Capture the cell that displays the provided text and extract its [x, y] central coordinate. 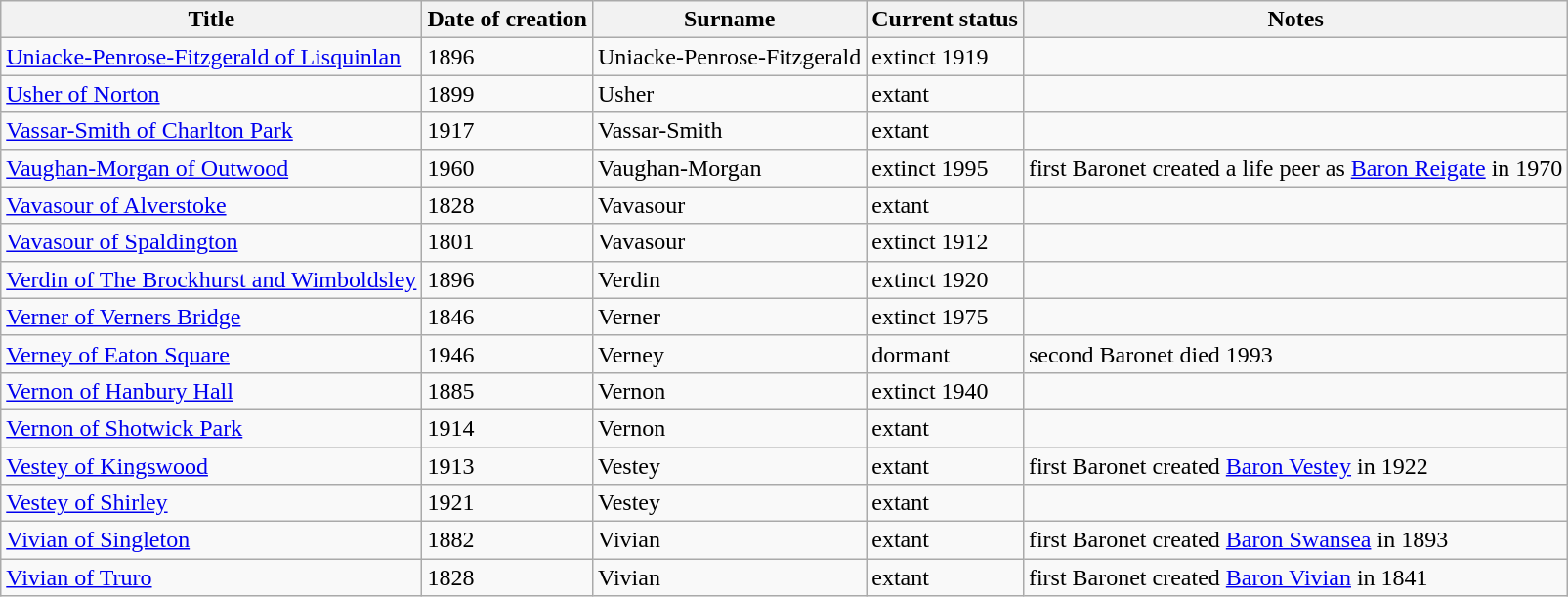
Vaughan-Morgan of Outwood [211, 168]
extinct 1995 [946, 168]
first Baronet created Baron Swansea in 1893 [1295, 540]
Notes [1295, 20]
Usher [729, 94]
Verney of Eaton Square [211, 354]
1921 [508, 503]
Current status [946, 20]
Vassar-Smith of Charlton Park [211, 131]
Vestey of Shirley [211, 503]
dormant [946, 354]
Usher of Norton [211, 94]
extinct 1940 [946, 391]
Verdin of The Brockhurst and Wimboldsley [211, 279]
Vivian of Truro [211, 577]
1917 [508, 131]
Date of creation [508, 20]
Title [211, 20]
Vernon of Hanbury Hall [211, 391]
first Baronet created Baron Vivian in 1841 [1295, 577]
Vivian of Singleton [211, 540]
1882 [508, 540]
Verner of Verners Bridge [211, 317]
1946 [508, 354]
extinct 1975 [946, 317]
Uniacke-Penrose-Fitzgerald of Lisquinlan [211, 57]
extinct 1920 [946, 279]
Verner [729, 317]
Vaughan-Morgan [729, 168]
extinct 1912 [946, 242]
Vavasour of Spaldington [211, 242]
1960 [508, 168]
1846 [508, 317]
Surname [729, 20]
Vassar-Smith [729, 131]
extinct 1919 [946, 57]
Vavasour of Alverstoke [211, 205]
second Baronet died 1993 [1295, 354]
1885 [508, 391]
Uniacke-Penrose-Fitzgerald [729, 57]
1899 [508, 94]
1801 [508, 242]
Vestey of Kingswood [211, 466]
first Baronet created Baron Vestey in 1922 [1295, 466]
first Baronet created a life peer as Baron Reigate in 1970 [1295, 168]
1914 [508, 428]
Verdin [729, 279]
Vernon of Shotwick Park [211, 428]
Verney [729, 354]
1913 [508, 466]
